Identify which cell holds the provided text, then report its [X, Y] central coordinate. 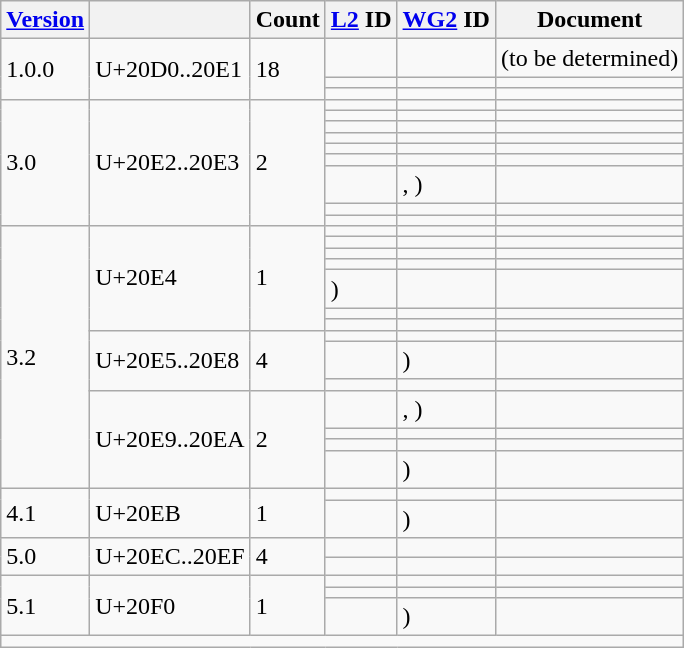
3.2 [46, 358]
(to be determined) [589, 58]
3.0 [46, 162]
U+20F0 [170, 606]
Document [589, 20]
5.1 [46, 606]
U+20E4 [170, 278]
U+20D0..20E1 [170, 69]
U+20E9..20EA [170, 439]
18 [288, 69]
Count [288, 20]
Version [46, 20]
U+20EC..20EF [170, 557]
U+20E5..20E8 [170, 360]
L2 ID [361, 20]
4.1 [46, 512]
5.0 [46, 557]
U+20EB [170, 512]
WG2 ID [446, 20]
1.0.0 [46, 69]
U+20E2..20E3 [170, 162]
